Provide the [X, Y] coordinate of the cell's center where the given text is located.  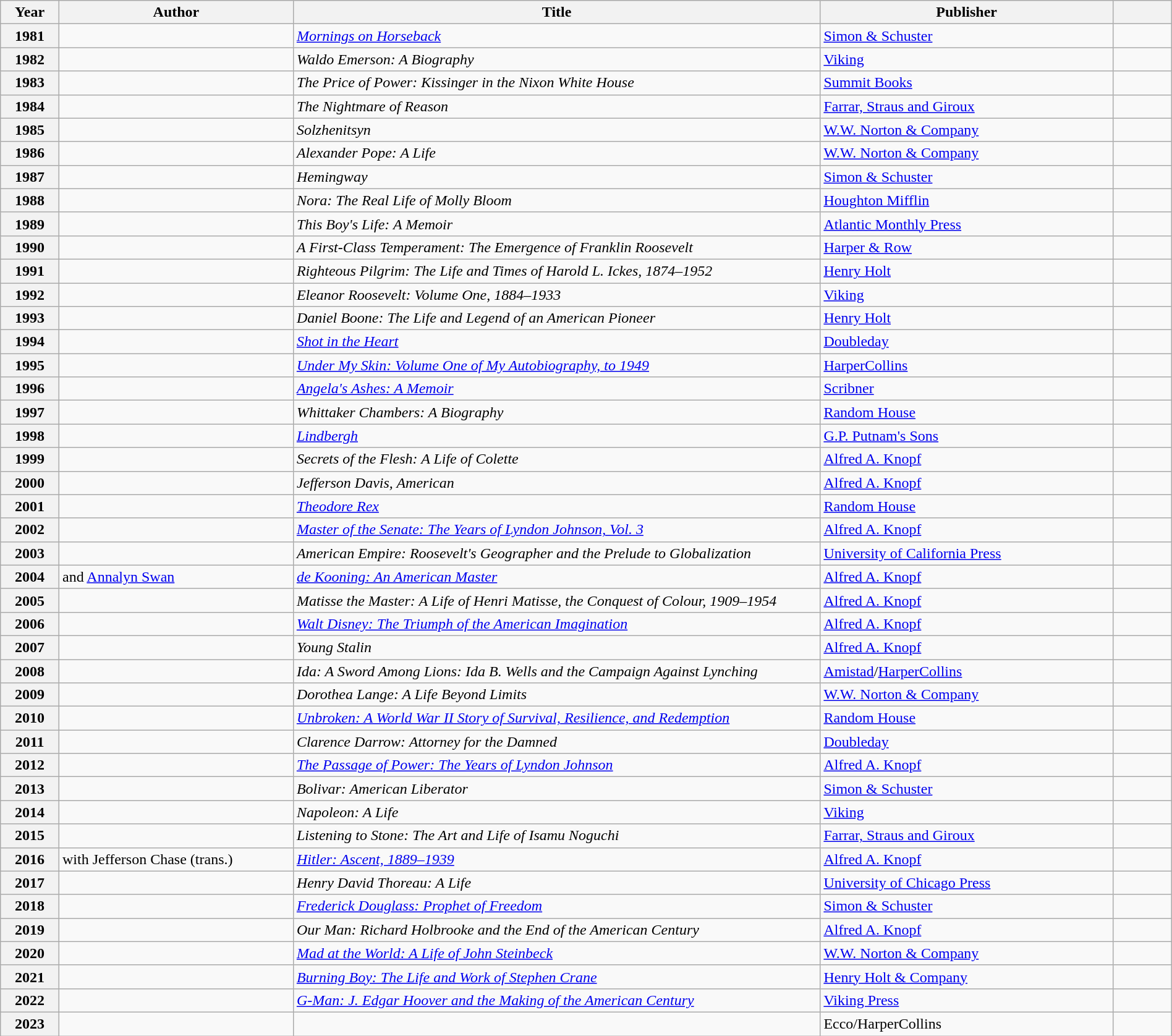
1983 [30, 83]
Under My Skin: Volume One of My Autobiography, to 1949 [556, 365]
1986 [30, 153]
with Jefferson Chase (trans.) [176, 859]
2018 [30, 906]
Burning Boy: The Life and Work of Stephen Crane [556, 977]
A First-Class Temperament: The Emergence of Franklin Roosevelt [556, 247]
1998 [30, 436]
2006 [30, 624]
Amistad/HarperCollins [967, 671]
Mad at the World: A Life of John Steinbeck [556, 953]
Author [176, 12]
Listening to Stone: The Art and Life of Isamu Noguchi [556, 836]
Ida: A Sword Among Lions: Ida B. Wells and the Campaign Against Lynching [556, 671]
Title [556, 12]
1987 [30, 177]
1991 [30, 271]
Scribner [967, 389]
Mornings on Horseback [556, 36]
de Kooning: An American Master [556, 577]
1992 [30, 295]
2023 [30, 1024]
1982 [30, 59]
Dorothea Lange: A Life Beyond Limits [556, 695]
2019 [30, 930]
Solzhenitsyn [556, 130]
1994 [30, 342]
University of California Press [967, 553]
Harper & Row [967, 247]
Clarence Darrow: Attorney for the Damned [556, 742]
Ecco/HarperCollins [967, 1024]
Shot in the Heart [556, 342]
Matisse the Master: A Life of Henri Matisse, the Conquest of Colour, 1909–1954 [556, 600]
Summit Books [967, 83]
American Empire: Roosevelt's Geographer and the Prelude to Globalization [556, 553]
2003 [30, 553]
Waldo Emerson: A Biography [556, 59]
1997 [30, 412]
Henry Holt & Company [967, 977]
Our Man: Richard Holbrooke and the End of the American Century [556, 930]
Whittaker Chambers: A Biography [556, 412]
Frederick Douglass: Prophet of Freedom [556, 906]
Viking Press [967, 1000]
This Boy's Life: A Memoir [556, 224]
2022 [30, 1000]
Publisher [967, 12]
University of Chicago Press [967, 883]
Jefferson Davis, American [556, 483]
1996 [30, 389]
Righteous Pilgrim: The Life and Times of Harold L. Ickes, 1874–1952 [556, 271]
Unbroken: A World War II Story of Survival, Resilience, and Redemption [556, 718]
1989 [30, 224]
Young Stalin [556, 647]
2000 [30, 483]
Houghton Mifflin [967, 200]
Bolivar: American Liberator [556, 789]
Alexander Pope: A Life [556, 153]
G.P. Putnam's Sons [967, 436]
2004 [30, 577]
Master of the Senate: The Years of Lyndon Johnson, Vol. 3 [556, 530]
1981 [30, 36]
Year [30, 12]
2012 [30, 765]
2021 [30, 977]
Secrets of the Flesh: A Life of Colette [556, 459]
1990 [30, 247]
2016 [30, 859]
2010 [30, 718]
Angela's Ashes: A Memoir [556, 389]
Theodore Rex [556, 506]
Napoleon: A Life [556, 812]
Henry David Thoreau: A Life [556, 883]
2002 [30, 530]
1988 [30, 200]
1985 [30, 130]
Hemingway [556, 177]
Eleanor Roosevelt: Volume One, 1884–1933 [556, 295]
1984 [30, 106]
2007 [30, 647]
HarperCollins [967, 365]
Daniel Boone: The Life and Legend of an American Pioneer [556, 318]
1993 [30, 318]
2008 [30, 671]
The Price of Power: Kissinger in the Nixon White House [556, 83]
2011 [30, 742]
2020 [30, 953]
G-Man: J. Edgar Hoover and the Making of the American Century [556, 1000]
Walt Disney: The Triumph of the American Imagination [556, 624]
The Passage of Power: The Years of Lyndon Johnson [556, 765]
The Nightmare of Reason [556, 106]
2017 [30, 883]
2009 [30, 695]
2001 [30, 506]
2005 [30, 600]
Lindbergh [556, 436]
Hitler: Ascent, 1889–1939 [556, 859]
2014 [30, 812]
1995 [30, 365]
2015 [30, 836]
Nora: The Real Life of Molly Bloom [556, 200]
1999 [30, 459]
2013 [30, 789]
Atlantic Monthly Press [967, 224]
and Annalyn Swan [176, 577]
